Determine the (x, y) coordinate at the center of the cell enclosing the given text.  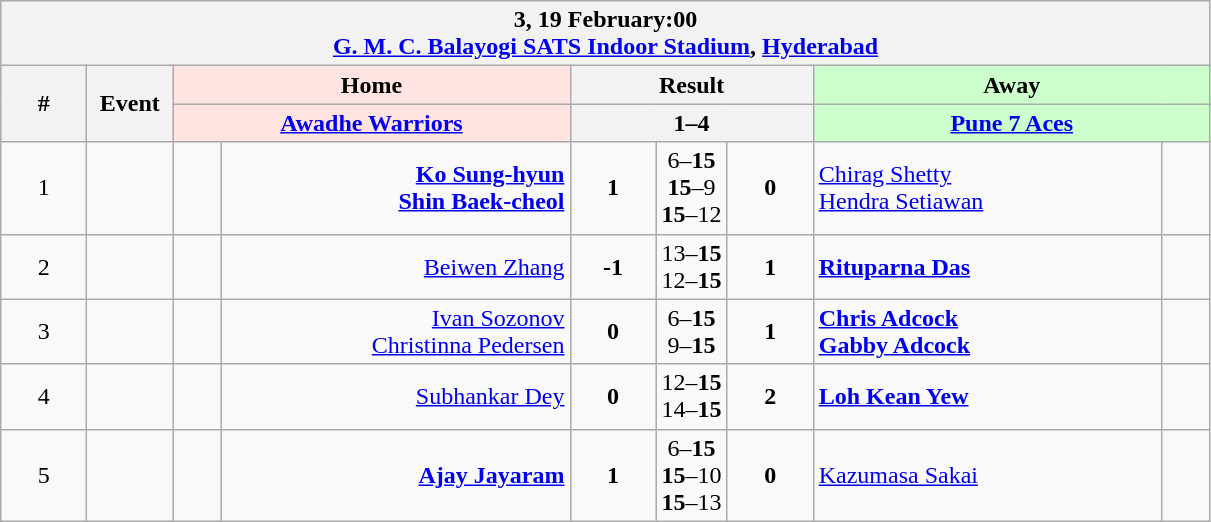
Home (372, 85)
Pune 7 Aces (1012, 123)
6–1515–1015–13 (692, 475)
Result (692, 85)
Ko Sung-hyun Shin Baek-cheol (396, 188)
Kazumasa Sakai (988, 475)
Chris Adcock Gabby Adcock (988, 332)
12–1514–15 (692, 396)
3, 19 February:00G. M. C. Balayogi SATS Indoor Stadium, Hyderabad (606, 34)
5 (44, 475)
13–1512–15 (692, 266)
Ajay Jayaram (396, 475)
Event (130, 104)
Away (1012, 85)
3 (44, 332)
Beiwen Zhang (396, 266)
-1 (613, 266)
Subhankar Dey (396, 396)
4 (44, 396)
Chirag Shetty Hendra Setiawan (988, 188)
Awadhe Warriors (372, 123)
Ivan Sozonov Christinna Pedersen (396, 332)
Rituparna Das (988, 266)
6–1515–915–12 (692, 188)
# (44, 104)
Loh Kean Yew (988, 396)
1–4 (692, 123)
6–159–15 (692, 332)
